Scan for the cell matching the given text and deliver its (X, Y) coordinate at center. 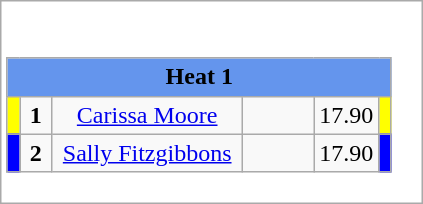
Heat 1 (199, 77)
Sally Fitzgibbons (148, 153)
Heat 1 1 Carissa Moore 17.90 2 Sally Fitzgibbons 17.90 (212, 102)
Carissa Moore (148, 115)
2 (36, 153)
1 (36, 115)
